Find where the given text appears and provide that cell's center as [x, y] coordinate. 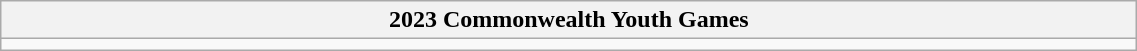
2023 Commonwealth Youth Games [569, 20]
